Provide the (x, y) coordinate of the cell's center where the given text is located.  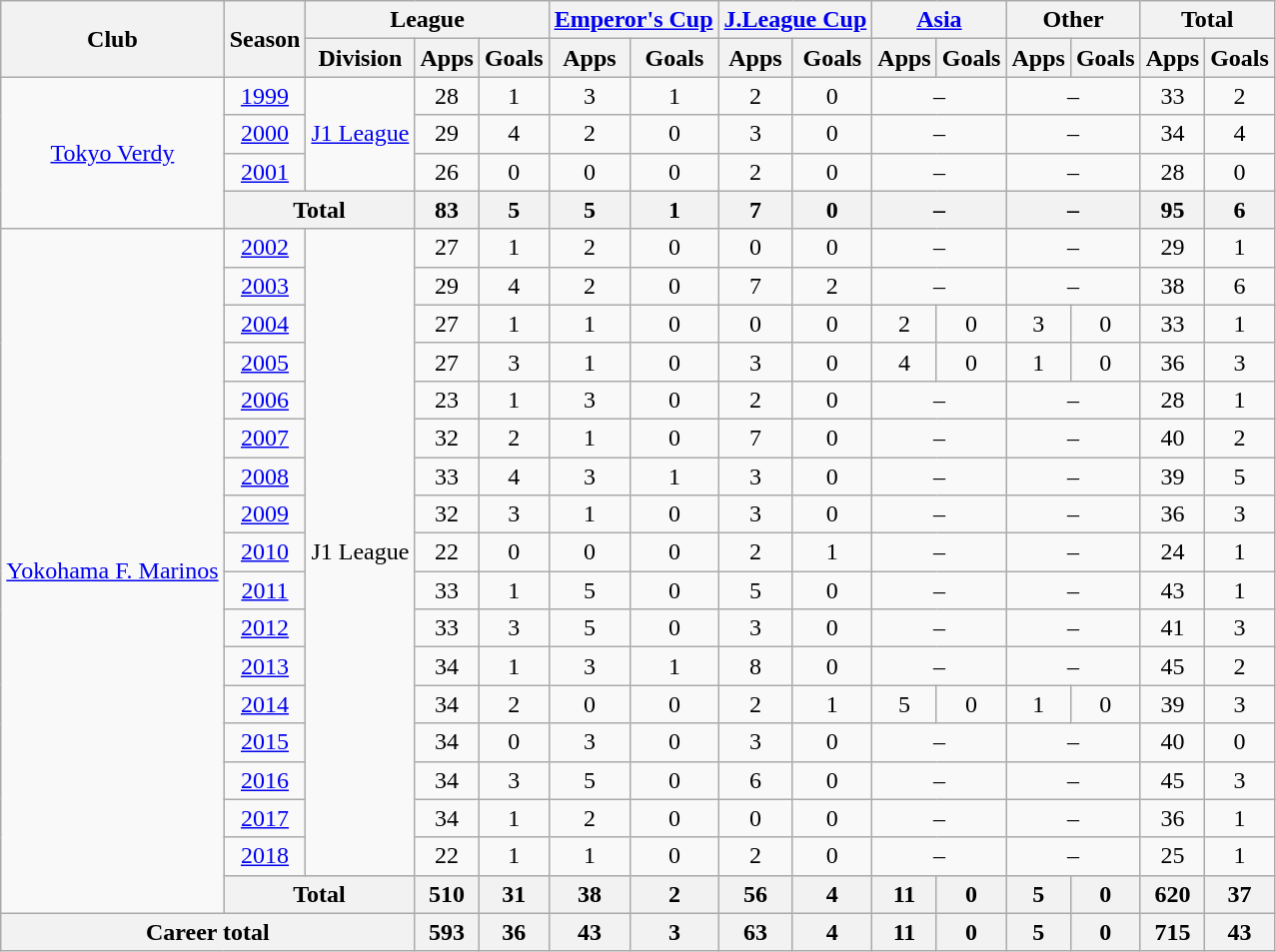
2006 (265, 400)
League (428, 20)
1999 (265, 96)
41 (1172, 628)
2013 (265, 666)
25 (1172, 856)
95 (1172, 210)
715 (1172, 932)
Division (360, 58)
Emperor's Cup (634, 20)
31 (514, 894)
Other (1073, 20)
Tokyo Verdy (112, 153)
2009 (265, 514)
2003 (265, 286)
83 (447, 210)
2018 (265, 856)
Yokohama F. Marinos (112, 571)
56 (755, 894)
2001 (265, 172)
2004 (265, 324)
2014 (265, 704)
J.League Cup (795, 20)
63 (755, 932)
2017 (265, 818)
23 (447, 400)
2000 (265, 134)
2008 (265, 476)
37 (1240, 894)
8 (755, 666)
Season (265, 39)
24 (1172, 552)
26 (447, 172)
2015 (265, 742)
510 (447, 894)
Career total (208, 932)
2002 (265, 248)
2012 (265, 628)
2011 (265, 590)
2007 (265, 438)
620 (1172, 894)
2010 (265, 552)
2016 (265, 780)
Asia (939, 20)
593 (447, 932)
2005 (265, 362)
Club (112, 39)
